Pinpoint the cell where the given text exists, returning its [x, y] midpoint coordinate. 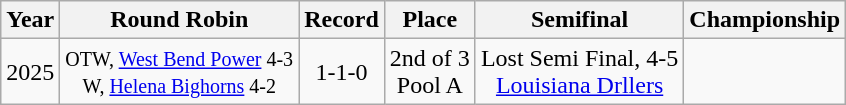
Record [342, 20]
Championship [765, 20]
Year [30, 20]
Place [430, 20]
Round Robin [180, 20]
2025 [30, 72]
Semifinal [579, 20]
OTW, West Bend Power 4-3W, Helena Bighorns 4-2 [180, 72]
Lost Semi Final, 4-5 Louisiana Drllers [579, 72]
1-1-0 [342, 72]
2nd of 3Pool A [430, 72]
